Find where the given text appears and provide that cell's center as (X, Y) coordinate. 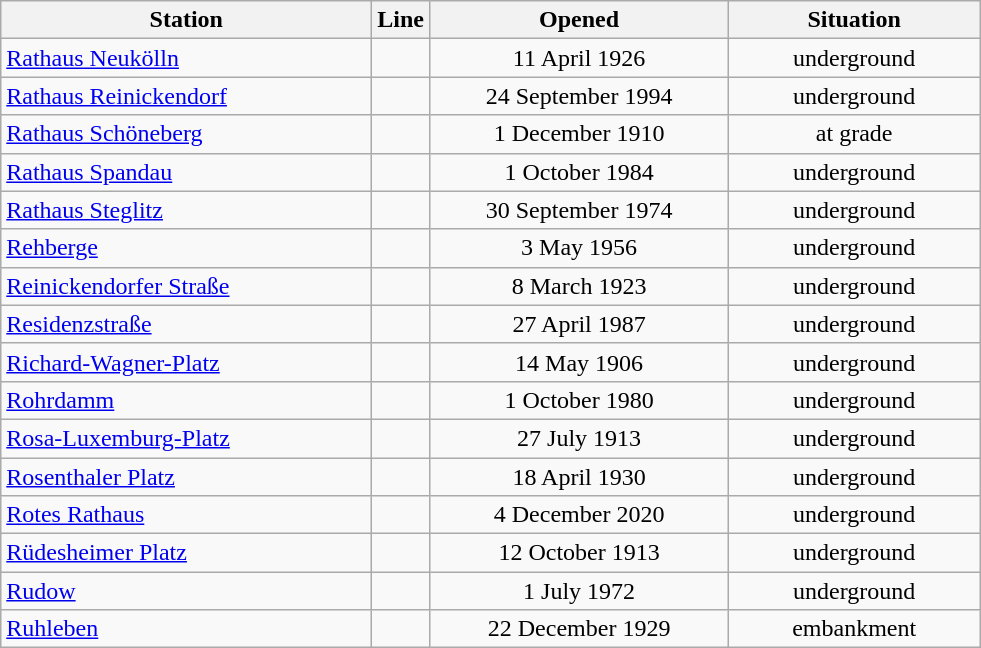
Reinickendorfer Straße (186, 286)
12 October 1913 (580, 553)
Rathaus Neukölln (186, 58)
Rüdesheimer Platz (186, 553)
22 December 1929 (580, 629)
Residenzstraße (186, 324)
30 September 1974 (580, 210)
27 July 1913 (580, 438)
Line (401, 20)
Rudow (186, 591)
24 September 1994 (580, 96)
Richard-Wagner-Platz (186, 362)
embankment (854, 629)
Opened (580, 20)
14 May 1906 (580, 362)
Rosenthaler Platz (186, 477)
Rosa-Luxemburg-Platz (186, 438)
Rathaus Spandau (186, 172)
1 July 1972 (580, 591)
8 March 1923 (580, 286)
27 April 1987 (580, 324)
Situation (854, 20)
Rathaus Schöneberg (186, 134)
18 April 1930 (580, 477)
Rotes Rathaus (186, 515)
Rohrdamm (186, 400)
11 April 1926 (580, 58)
Rathaus Reinickendorf (186, 96)
4 December 2020 (580, 515)
3 May 1956 (580, 248)
Station (186, 20)
1 October 1984 (580, 172)
Rathaus Steglitz (186, 210)
Ruhleben (186, 629)
at grade (854, 134)
Rehberge (186, 248)
1 December 1910 (580, 134)
1 October 1980 (580, 400)
